Return the (X, Y) coordinate for the center point of the cell that contains the specified text.  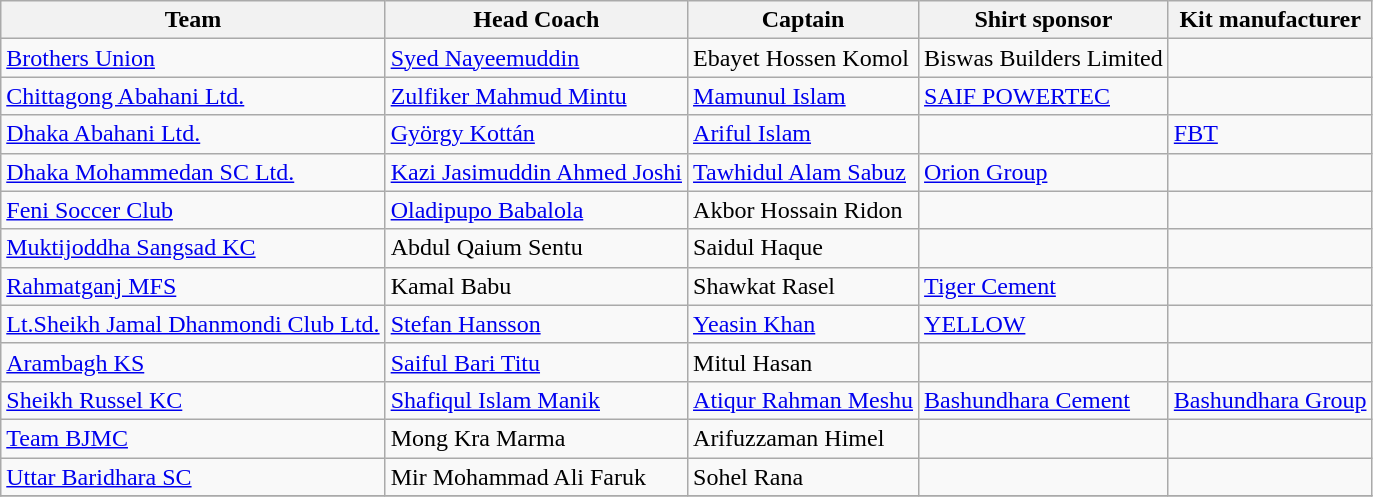
Team (193, 20)
Arambagh KS (193, 362)
Sheikh Russel KC (193, 400)
Kazi Jasimuddin Ahmed Joshi (536, 172)
Head Coach (536, 20)
Feni Soccer Club (193, 210)
Dhaka Abahani Ltd. (193, 134)
Sohel Rana (804, 477)
Tawhidul Alam Sabuz (804, 172)
Shirt sponsor (1044, 20)
Mamunul Islam (804, 96)
Team BJMC (193, 438)
YELLOW (1044, 324)
Oladipupo Babalola (536, 210)
Akbor Hossain Ridon (804, 210)
Lt.Sheikh Jamal Dhanmondi Club Ltd. (193, 324)
Saiful Bari Titu (536, 362)
Mir Mohammad Ali Faruk (536, 477)
Stefan Hansson (536, 324)
FBT (1270, 134)
Brothers Union (193, 58)
György Kottán (536, 134)
Biswas Builders Limited (1044, 58)
Ebayet Hossen Komol (804, 58)
Atiqur Rahman Meshu (804, 400)
Captain (804, 20)
Ariful Islam (804, 134)
Dhaka Mohammedan SC Ltd. (193, 172)
Orion Group (1044, 172)
Yeasin Khan (804, 324)
Bashundhara Group (1270, 400)
Uttar Baridhara SC (193, 477)
Arifuzzaman Himel (804, 438)
Mitul Hasan (804, 362)
Syed Nayeemuddin (536, 58)
SAIF POWERTEC (1044, 96)
Muktijoddha Sangsad KC (193, 248)
Chittagong Abahani Ltd. (193, 96)
Rahmatganj MFS (193, 286)
Kit manufacturer (1270, 20)
Abdul Qaium Sentu (536, 248)
Shafiqul Islam Manik (536, 400)
Zulfiker Mahmud Mintu (536, 96)
Saidul Haque (804, 248)
Kamal Babu (536, 286)
Bashundhara Cement (1044, 400)
Shawkat Rasel (804, 286)
Tiger Cement (1044, 286)
Mong Kra Marma (536, 438)
